Pinpoint the cell where the given text exists, returning its (x, y) midpoint coordinate. 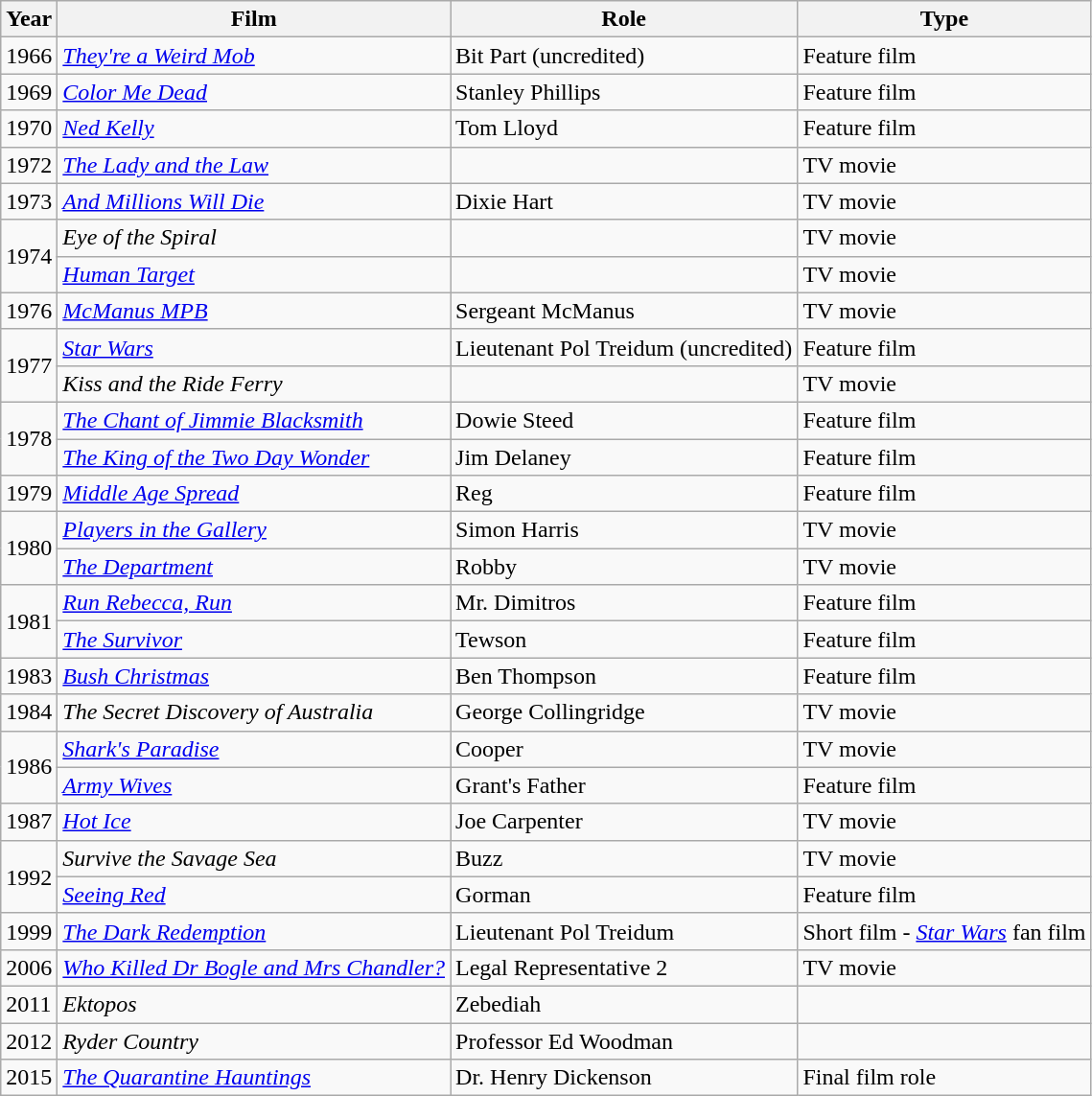
2012 (29, 1040)
Robby (624, 567)
Run Rebecca, Run (254, 603)
1986 (29, 767)
And Millions Will Die (254, 201)
Joe Carpenter (624, 822)
The Secret Discovery of Australia (254, 712)
Lieutenant Pol Treidum (624, 931)
The Department (254, 567)
Kiss and the Ride Ferry (254, 384)
1973 (29, 201)
Sergeant McManus (624, 311)
Bush Christmas (254, 676)
Shark's Paradise (254, 749)
Cooper (624, 749)
Dr. Henry Dickenson (624, 1078)
Dowie Steed (624, 420)
1983 (29, 676)
They're a Weird Mob (254, 56)
The Chant of Jimmie Blacksmith (254, 420)
Film (254, 19)
Dixie Hart (624, 201)
Color Me Dead (254, 92)
The King of the Two Day Wonder (254, 457)
Bit Part (uncredited) (624, 56)
Ryder Country (254, 1040)
Tom Lloyd (624, 128)
1987 (29, 822)
Tewson (624, 640)
1969 (29, 92)
Buzz (624, 858)
Simon Harris (624, 530)
The Lady and the Law (254, 165)
1980 (29, 548)
Type (944, 19)
2015 (29, 1078)
Hot Ice (254, 822)
The Dark Redemption (254, 931)
Mr. Dimitros (624, 603)
Ned Kelly (254, 128)
Legal Representative 2 (624, 968)
1974 (29, 256)
Survive the Savage Sea (254, 858)
2011 (29, 1004)
1976 (29, 311)
Star Wars (254, 347)
Gorman (624, 895)
Jim Delaney (624, 457)
The Quarantine Hauntings (254, 1078)
1981 (29, 621)
Human Target (254, 274)
Players in the Gallery (254, 530)
Ektopos (254, 1004)
Middle Age Spread (254, 494)
1972 (29, 165)
Ben Thompson (624, 676)
Zebediah (624, 1004)
1984 (29, 712)
1978 (29, 438)
Professor Ed Woodman (624, 1040)
1999 (29, 931)
1977 (29, 365)
Role (624, 19)
Year (29, 19)
1992 (29, 876)
1966 (29, 56)
Eye of the Spiral (254, 238)
Reg (624, 494)
George Collingridge (624, 712)
Final film role (944, 1078)
Short film - Star Wars fan film (944, 931)
Who Killed Dr Bogle and Mrs Chandler? (254, 968)
Grant's Father (624, 785)
Stanley Phillips (624, 92)
The Survivor (254, 640)
1970 (29, 128)
Lieutenant Pol Treidum (uncredited) (624, 347)
McManus MPB (254, 311)
Seeing Red (254, 895)
2006 (29, 968)
Army Wives (254, 785)
1979 (29, 494)
